For the text-containing cell, return its midpoint in [X, Y] coordinate format. 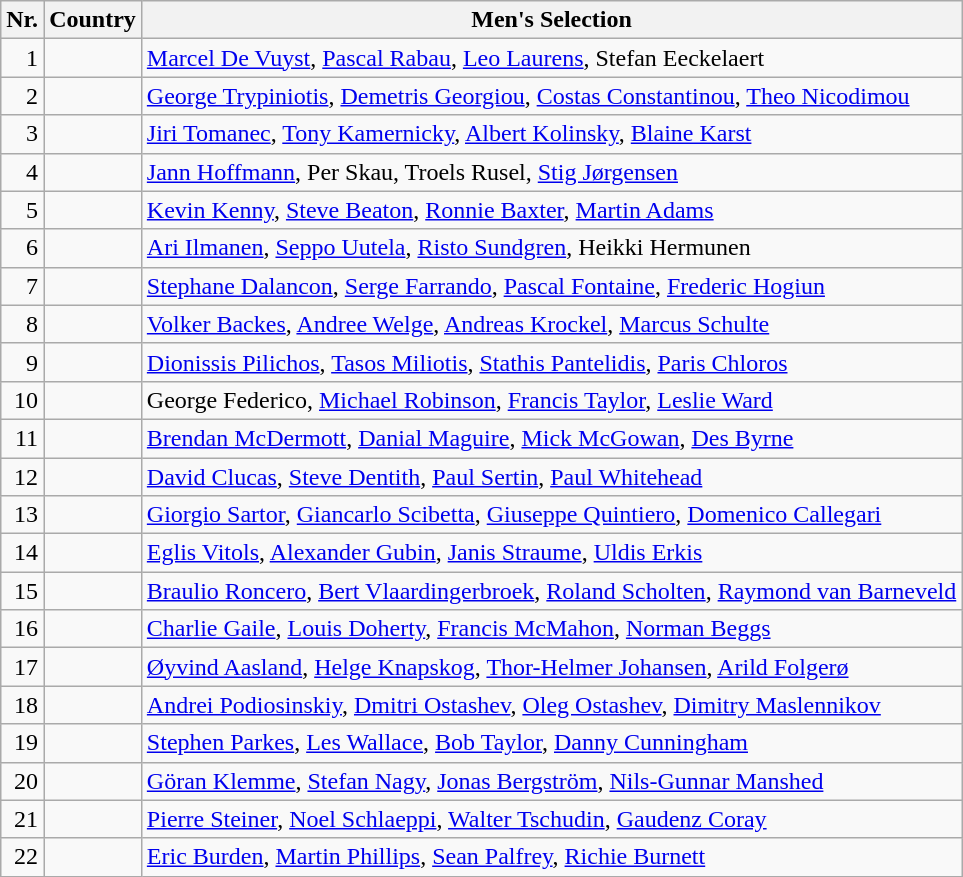
Giorgio Sartor, Giancarlo Scibetta, Giuseppe Quintiero, Domenico Callegari [551, 515]
Men's Selection [551, 20]
8 [22, 324]
21 [22, 819]
Göran Klemme, Stefan Nagy, Jonas Bergström, Nils-Gunnar Manshed [551, 781]
18 [22, 705]
Stephen Parkes, Les Wallace, Bob Taylor, Danny Cunningham [551, 743]
Pierre Steiner, Noel Schlaeppi, Walter Tschudin, Gaudenz Coray [551, 819]
Ari Ilmanen, Seppo Uutela, Risto Sundgren, Heikki Hermunen [551, 248]
7 [22, 286]
10 [22, 400]
Dionissis Pilichos, Tasos Miliotis, Stathis Pantelidis, Paris Chloros [551, 362]
Country [93, 20]
20 [22, 781]
Stephane Dalancon, Serge Farrando, Pascal Fontaine, Frederic Hogiun [551, 286]
Eric Burden, Martin Phillips, Sean Palfrey, Richie Burnett [551, 857]
Charlie Gaile, Louis Doherty, Francis McMahon, Norman Beggs [551, 629]
13 [22, 515]
4 [22, 172]
Nr. [22, 20]
Brendan McDermott, Danial Maguire, Mick McGowan, Des Byrne [551, 438]
1 [22, 58]
Jann Hoffmann, Per Skau, Troels Rusel, Stig Jørgensen [551, 172]
16 [22, 629]
22 [22, 857]
Øyvind Aasland, Helge Knapskog, Thor-Helmer Johansen, Arild Folgerø [551, 667]
15 [22, 591]
Marcel De Vuyst, Pascal Rabau, Leo Laurens, Stefan Eeckelaert [551, 58]
11 [22, 438]
Jiri Tomanec, Tony Kamernicky, Albert Kolinsky, Blaine Karst [551, 134]
14 [22, 553]
9 [22, 362]
3 [22, 134]
George Federico, Michael Robinson, Francis Taylor, Leslie Ward [551, 400]
Kevin Kenny, Steve Beaton, Ronnie Baxter, Martin Adams [551, 210]
6 [22, 248]
George Trypiniotis, Demetris Georgiou, Costas Constantinou, Theo Nicodimou [551, 96]
5 [22, 210]
Braulio Roncero, Bert Vlaardingerbroek, Roland Scholten, Raymond van Barneveld [551, 591]
David Clucas, Steve Dentith, Paul Sertin, Paul Whitehead [551, 477]
Volker Backes, Andree Welge, Andreas Krockel, Marcus Schulte [551, 324]
19 [22, 743]
2 [22, 96]
12 [22, 477]
Eglis Vitols, Alexander Gubin, Janis Straume, Uldis Erkis [551, 553]
17 [22, 667]
Andrei Podiosinskiy, Dmitri Ostashev, Oleg Ostashev, Dimitry Maslennikov [551, 705]
